Detect which cell encompasses the target text, then output its [x, y] center coordinate. 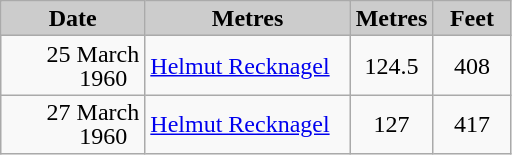
417 [472, 124]
408 [472, 66]
127 [392, 124]
124.5 [392, 66]
Feet [472, 18]
27 March 1960 [73, 124]
Date [73, 18]
25 March 1960 [73, 66]
